Output the [x, y] coordinate of the center of the cell containing the given text.  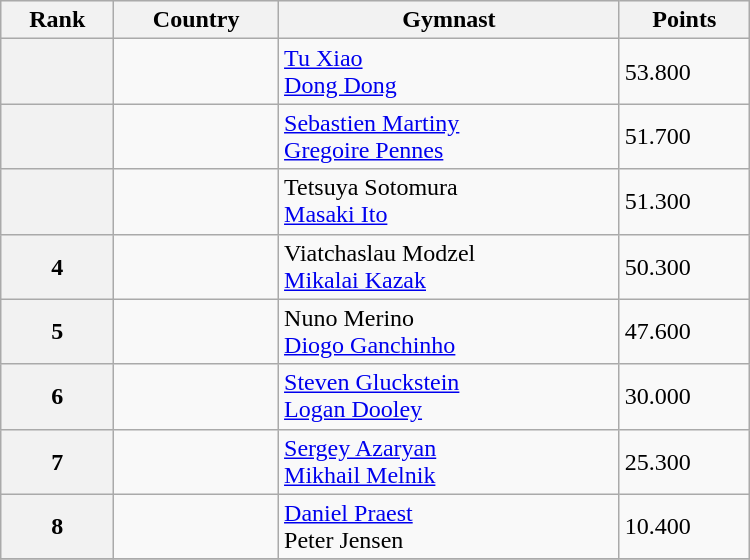
53.800 [684, 72]
8 [58, 526]
Rank [58, 20]
Nuno MerinoDiogo Ganchinho [450, 332]
Sergey AzaryanMikhail Melnik [450, 462]
Country [196, 20]
51.700 [684, 136]
6 [58, 396]
Steven GlucksteinLogan Dooley [450, 396]
Tetsuya SotomuraMasaki Ito [450, 202]
7 [58, 462]
Tu Xiao Dong Dong [450, 72]
10.400 [684, 526]
4 [58, 266]
Points [684, 20]
5 [58, 332]
30.000 [684, 396]
Gymnast [450, 20]
Daniel PraestPeter Jensen [450, 526]
51.300 [684, 202]
Viatchaslau ModzelMikalai Kazak [450, 266]
47.600 [684, 332]
25.300 [684, 462]
Sebastien MartinyGregoire Pennes [450, 136]
50.300 [684, 266]
